Determine the (X, Y) coordinate at the center of the cell enclosing the given text.  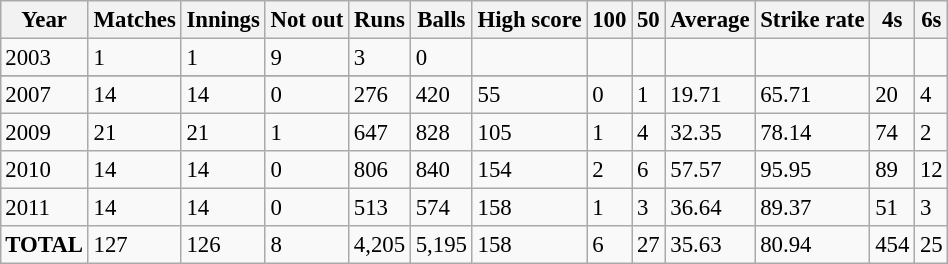
57.57 (710, 170)
454 (892, 245)
513 (380, 208)
95.95 (812, 170)
Matches (134, 20)
55 (530, 95)
89 (892, 170)
806 (380, 170)
574 (441, 208)
6s (932, 20)
2011 (44, 208)
Strike rate (812, 20)
Runs (380, 20)
Balls (441, 20)
9 (306, 57)
840 (441, 170)
27 (648, 245)
276 (380, 95)
12 (932, 170)
2003 (44, 57)
420 (441, 95)
Innings (223, 20)
74 (892, 133)
5,195 (441, 245)
50 (648, 20)
8 (306, 245)
100 (610, 20)
20 (892, 95)
36.64 (710, 208)
Year (44, 20)
4,205 (380, 245)
2007 (44, 95)
154 (530, 170)
35.63 (710, 245)
127 (134, 245)
TOTAL (44, 245)
80.94 (812, 245)
2009 (44, 133)
High score (530, 20)
19.71 (710, 95)
Average (710, 20)
2010 (44, 170)
Not out (306, 20)
78.14 (812, 133)
647 (380, 133)
126 (223, 245)
4s (892, 20)
828 (441, 133)
51 (892, 208)
89.37 (812, 208)
65.71 (812, 95)
105 (530, 133)
32.35 (710, 133)
25 (932, 245)
